Detect which cell encompasses the target text, then output its (x, y) center coordinate. 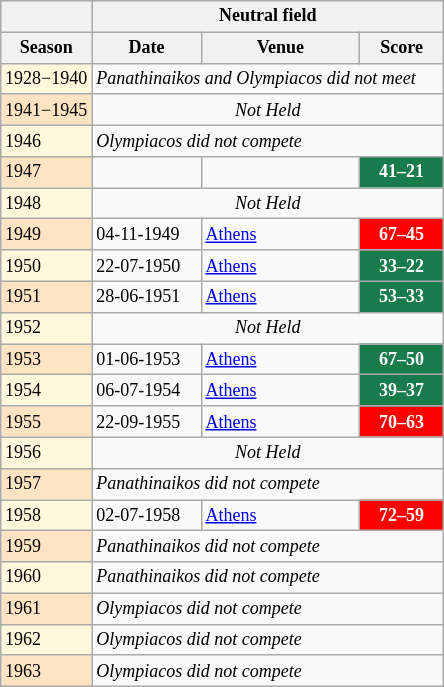
1956 (46, 452)
1950 (46, 266)
1941−1945 (46, 110)
1957 (46, 484)
1947 (46, 172)
1962 (46, 640)
70–63 (402, 422)
22-07-1950 (146, 266)
1960 (46, 578)
28-06-1951 (146, 296)
1953 (46, 360)
1958 (46, 516)
67–45 (402, 234)
33–22 (402, 266)
1928−1940 (46, 78)
1961 (46, 608)
Venue (280, 48)
72–59 (402, 516)
39–37 (402, 390)
1963 (46, 670)
22-09-1955 (146, 422)
1951 (46, 296)
1946 (46, 140)
06-07-1954 (146, 390)
1954 (46, 390)
02-07-1958 (146, 516)
01-06-1953 (146, 360)
Panathinaikos and Olympiacos did not meet (268, 78)
67–50 (402, 360)
Neutral field (268, 16)
1952 (46, 328)
1949 (46, 234)
1955 (46, 422)
53–33 (402, 296)
1959 (46, 546)
1948 (46, 204)
Date (146, 48)
Season (46, 48)
04-11-1949 (146, 234)
Score (402, 48)
41–21 (402, 172)
